Locate the cell with the specified text and output its (x, y) center coordinate. 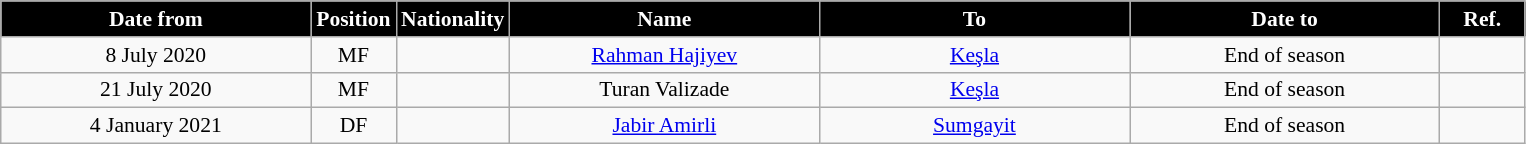
Date to (1285, 19)
DF (354, 126)
Turan Valizade (664, 90)
8 July 2020 (156, 55)
To (974, 19)
Rahman Hajiyev (664, 55)
Position (354, 19)
Jabir Amirli (664, 126)
21 July 2020 (156, 90)
Nationality (452, 19)
4 January 2021 (156, 126)
Name (664, 19)
Ref. (1482, 19)
Sumgayit (974, 126)
Date from (156, 19)
